Find where the given text appears and provide that cell's center as [X, Y] coordinate. 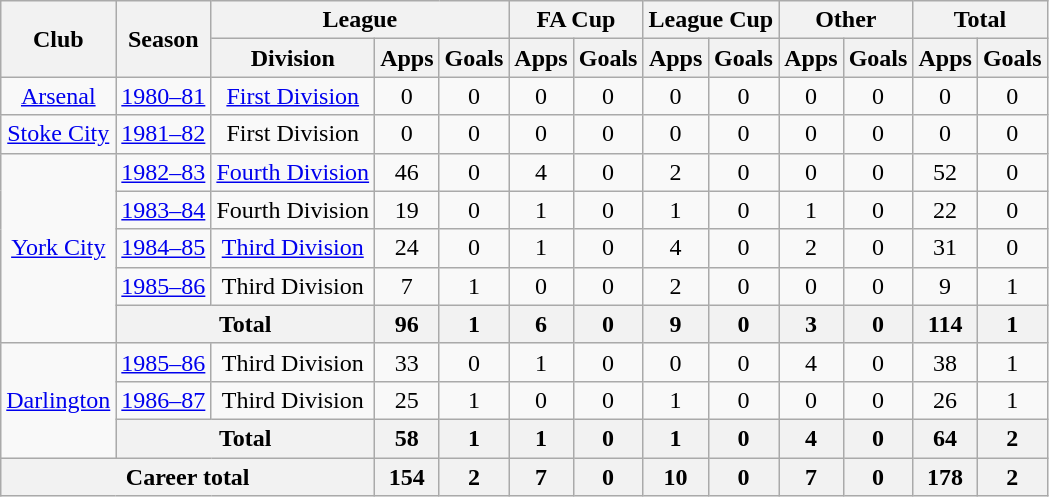
1984–85 [164, 248]
178 [945, 477]
League [360, 20]
154 [407, 477]
19 [407, 210]
31 [945, 248]
1986–87 [164, 400]
22 [945, 210]
1983–84 [164, 210]
Division [293, 58]
1982–83 [164, 172]
Other [846, 20]
Club [58, 39]
FA Cup [576, 20]
York City [58, 248]
Arsenal [58, 96]
96 [407, 324]
26 [945, 400]
Darlington [58, 400]
Season [164, 39]
46 [407, 172]
64 [945, 438]
24 [407, 248]
10 [676, 477]
38 [945, 362]
Career total [188, 477]
58 [407, 438]
6 [541, 324]
1980–81 [164, 96]
3 [811, 324]
League Cup [711, 20]
33 [407, 362]
114 [945, 324]
52 [945, 172]
Stoke City [58, 134]
25 [407, 400]
1981–82 [164, 134]
